Identify which cell holds the provided text, then report its [x, y] central coordinate. 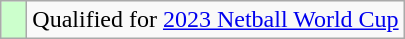
Qualified for 2023 Netball World Cup [216, 20]
